Determine the (X, Y) coordinate at the center of the cell enclosing the given text.  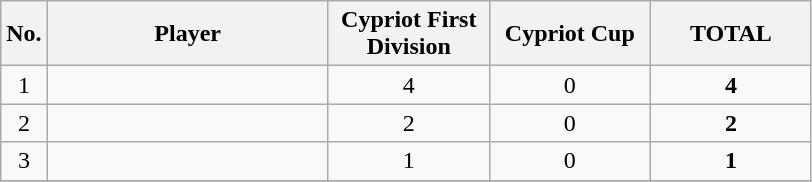
No. (24, 34)
TOTAL (730, 34)
3 (24, 161)
Player (188, 34)
Cypriot First Division (408, 34)
Cypriot Cup (570, 34)
